Return the (x, y) coordinate for the center point of the cell that contains the specified text.  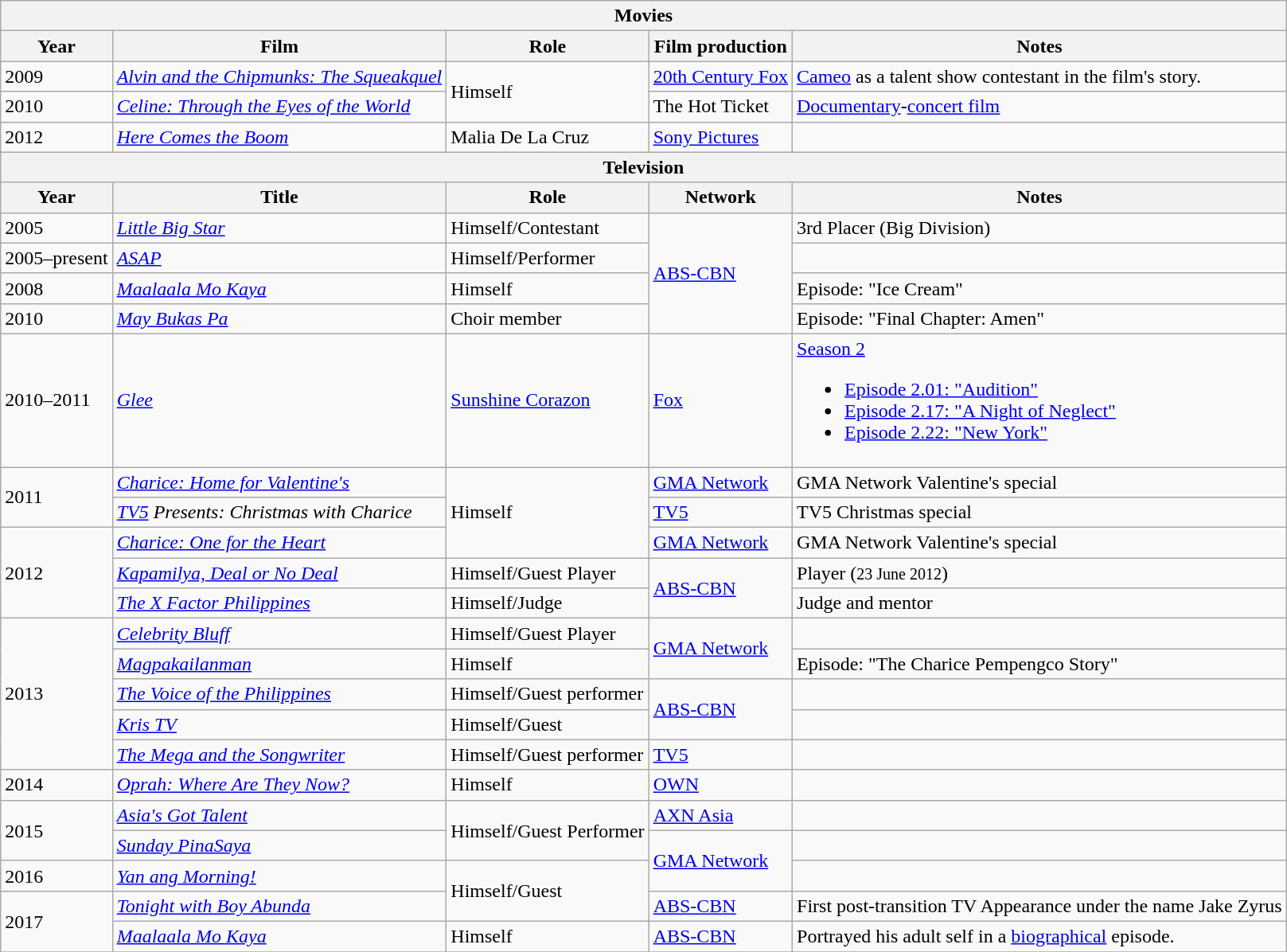
First post-transition TV Appearance under the name Jake Zyrus (1039, 906)
Documentary-concert film (1039, 107)
Fox (720, 400)
The Hot Ticket (720, 107)
2017 (57, 921)
The Mega and the Songwriter (279, 755)
Kapamilya, Deal or No Deal (279, 573)
3rd Placer (Big Division) (1039, 228)
Choir member (548, 318)
2010–2011 (57, 400)
TV5 Presents: Christmas with Charice (279, 513)
2005 (57, 228)
2015 (57, 830)
Malia De La Cruz (548, 137)
Himself/Guest Performer (548, 830)
Charice: One for the Heart (279, 543)
Magpakailanman (279, 664)
Charice: Home for Valentine's (279, 482)
Sony Pictures (720, 137)
Himself/Performer (548, 258)
Episode: "The Charice Pempengco Story" (1039, 664)
Title (279, 197)
TV5 Christmas special (1039, 513)
Alvin and the Chipmunks: The Squeakquel (279, 76)
2008 (57, 288)
Judge and mentor (1039, 603)
2011 (57, 497)
Sunday PinaSaya (279, 845)
Player (23 June 2012) (1039, 573)
Asia's Got Talent (279, 815)
Cameo as a talent show contestant in the film's story. (1039, 76)
Episode: "Ice Cream" (1039, 288)
Tonight with Boy Abunda (279, 906)
Himself/Contestant (548, 228)
Sunshine Corazon (548, 400)
Film production (720, 46)
ASAP (279, 258)
2016 (57, 876)
Glee (279, 400)
2009 (57, 76)
May Bukas Pa (279, 318)
Yan ang Morning! (279, 876)
20th Century Fox (720, 76)
OWN (720, 785)
The X Factor Philippines (279, 603)
Portrayed his adult self in a biographical episode. (1039, 936)
Celebrity Bluff (279, 634)
Film (279, 46)
Episode: "Final Chapter: Amen" (1039, 318)
2014 (57, 785)
2013 (57, 694)
Oprah: Where Are They Now? (279, 785)
Himself/Judge (548, 603)
Little Big Star (279, 228)
AXN Asia (720, 815)
Network (720, 197)
Movies (643, 16)
Celine: Through the Eyes of the World (279, 107)
Kris TV (279, 724)
Season 2Episode 2.01: "Audition"Episode 2.17: "A Night of Neglect"Episode 2.22: "New York" (1039, 400)
Television (643, 167)
2005–present (57, 258)
The Voice of the Philippines (279, 694)
Here Comes the Boom (279, 137)
